From the cell containing the given text, extract its center point as [x, y] coordinate. 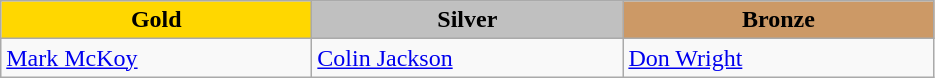
Silver [468, 20]
Bronze [778, 20]
Gold [156, 20]
Mark McKoy [156, 58]
Don Wright [778, 58]
Colin Jackson [468, 58]
